Provide the (x, y) coordinate of the cell's center where the given text is located.  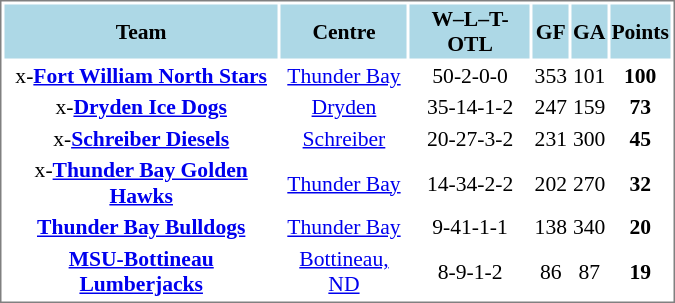
x-Dryden Ice Dogs (140, 107)
300 (590, 138)
Centre (344, 31)
32 (640, 183)
101 (590, 76)
14-34-2-2 (470, 183)
87 (590, 271)
Team (140, 31)
x-Fort William North Stars (140, 76)
W–L–T-OTL (470, 31)
x-Thunder Bay Golden Hawks (140, 183)
GA (590, 31)
138 (550, 227)
8-9-1-2 (470, 271)
MSU-Bottineau Lumberjacks (140, 271)
35-14-1-2 (470, 107)
50-2-0-0 (470, 76)
GF (550, 31)
20-27-3-2 (470, 138)
159 (590, 107)
Dryden (344, 107)
19 (640, 271)
9-41-1-1 (470, 227)
86 (550, 271)
Points (640, 31)
Schreiber (344, 138)
x-Schreiber Diesels (140, 138)
45 (640, 138)
100 (640, 76)
202 (550, 183)
73 (640, 107)
Thunder Bay Bulldogs (140, 227)
247 (550, 107)
Bottineau, ND (344, 271)
20 (640, 227)
340 (590, 227)
231 (550, 138)
353 (550, 76)
270 (590, 183)
